Determine the (x, y) coordinate at the center of the cell enclosing the given text.  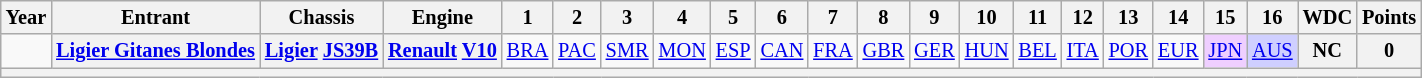
POR (1128, 51)
Points (1389, 17)
9 (934, 17)
Ligier Gitanes Blondes (156, 51)
4 (682, 17)
MON (682, 51)
6 (782, 17)
2 (576, 17)
EUR (1178, 51)
14 (1178, 17)
Renault V10 (442, 51)
1 (528, 17)
PAC (576, 51)
Engine (442, 17)
ESP (734, 51)
NC (1328, 51)
12 (1083, 17)
FRA (832, 51)
SMR (628, 51)
Entrant (156, 17)
JPN (1225, 51)
CAN (782, 51)
Year (26, 17)
ITA (1083, 51)
AUS (1272, 51)
GER (934, 51)
Chassis (322, 17)
BEL (1037, 51)
3 (628, 17)
0 (1389, 51)
7 (832, 17)
5 (734, 17)
11 (1037, 17)
16 (1272, 17)
13 (1128, 17)
GBR (884, 51)
8 (884, 17)
WDC (1328, 17)
BRA (528, 51)
15 (1225, 17)
Ligier JS39B (322, 51)
10 (987, 17)
HUN (987, 51)
